Detect which cell encompasses the target text, then output its (x, y) center coordinate. 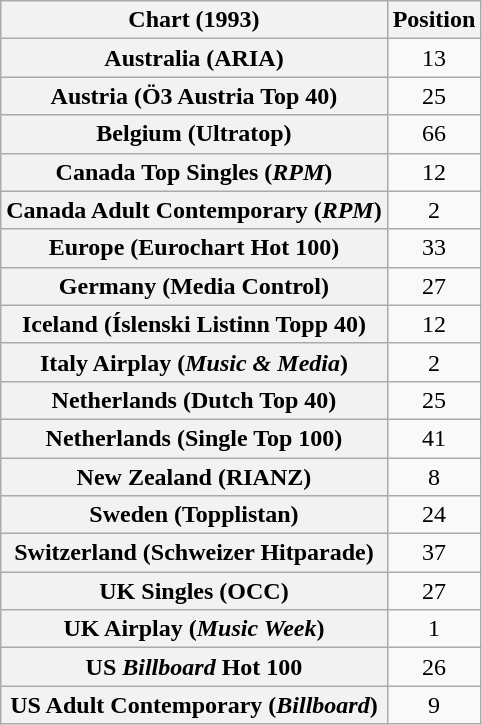
Australia (ARIA) (194, 58)
New Zealand (RIANZ) (194, 477)
8 (434, 477)
Netherlands (Dutch Top 40) (194, 400)
37 (434, 553)
UK Singles (OCC) (194, 591)
Position (434, 20)
66 (434, 134)
Europe (Eurochart Hot 100) (194, 248)
1 (434, 629)
Italy Airplay (Music & Media) (194, 362)
13 (434, 58)
Canada Top Singles (RPM) (194, 172)
US Adult Contemporary (Billboard) (194, 705)
24 (434, 515)
33 (434, 248)
Sweden (Topplistan) (194, 515)
Germany (Media Control) (194, 286)
US Billboard Hot 100 (194, 667)
Netherlands (Single Top 100) (194, 438)
Switzerland (Schweizer Hitparade) (194, 553)
Belgium (Ultratop) (194, 134)
26 (434, 667)
Iceland (Íslenski Listinn Topp 40) (194, 324)
Chart (1993) (194, 20)
Canada Adult Contemporary (RPM) (194, 210)
9 (434, 705)
UK Airplay (Music Week) (194, 629)
Austria (Ö3 Austria Top 40) (194, 96)
41 (434, 438)
